Scan for the cell matching the given text and deliver its [X, Y] coordinate at center. 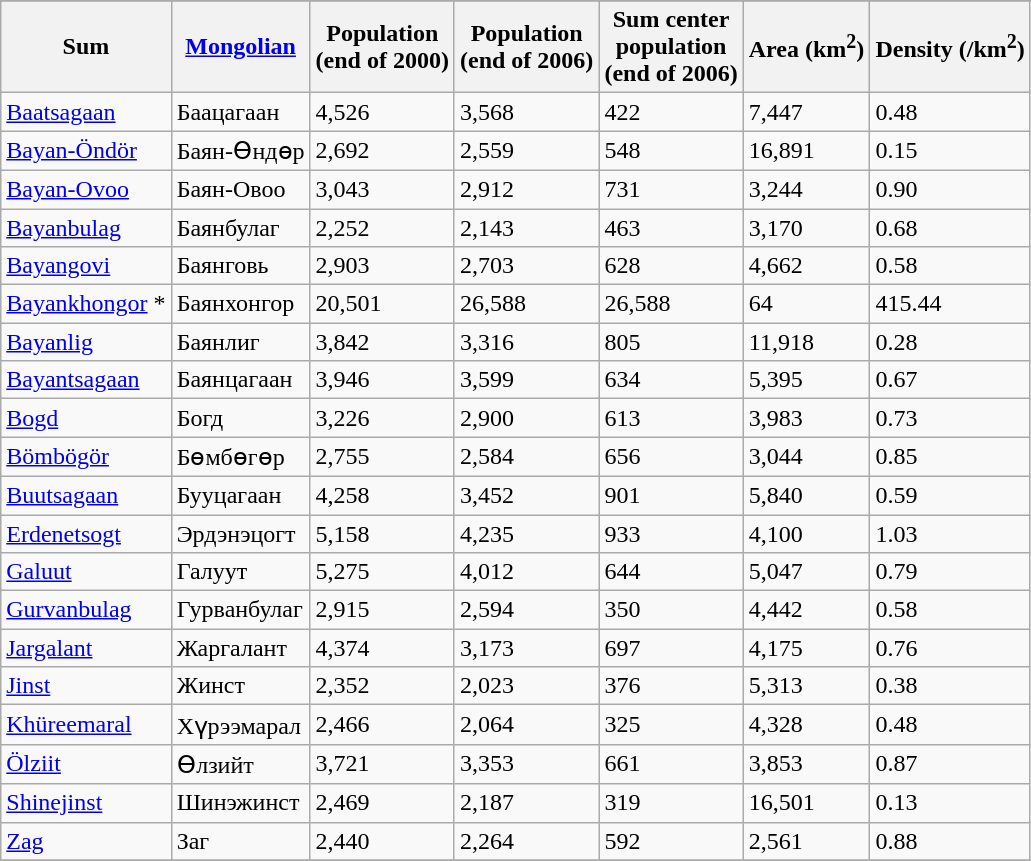
548 [671, 151]
5,158 [382, 533]
Bayan-Ovoo [86, 189]
5,395 [806, 380]
3,452 [526, 495]
628 [671, 266]
7,447 [806, 112]
2,264 [526, 841]
Баян-Өндөр [240, 151]
4,235 [526, 533]
3,316 [526, 342]
0.85 [950, 457]
Бууцагаан [240, 495]
4,442 [806, 610]
Zag [86, 841]
Баянбулаг [240, 227]
Bogd [86, 418]
2,692 [382, 151]
Хүрээмарал [240, 725]
0.15 [950, 151]
Баянхонгор [240, 304]
Galuut [86, 572]
Баянговь [240, 266]
2,915 [382, 610]
Bömbögör [86, 457]
3,842 [382, 342]
805 [671, 342]
697 [671, 648]
Bayan-Öndör [86, 151]
64 [806, 304]
2,252 [382, 227]
0.68 [950, 227]
3,170 [806, 227]
933 [671, 533]
0.59 [950, 495]
325 [671, 725]
20,501 [382, 304]
Population (end of 2000) [382, 47]
Эрдэнэцогт [240, 533]
Buutsagaan [86, 495]
1.03 [950, 533]
2,143 [526, 227]
Ölziit [86, 764]
Богд [240, 418]
2,912 [526, 189]
Баацагаан [240, 112]
Шинэжинст [240, 803]
656 [671, 457]
Mongolian [240, 47]
2,064 [526, 725]
Бөмбөгөр [240, 457]
Баянцагаан [240, 380]
3,044 [806, 457]
Gurvanbulag [86, 610]
Shinejinst [86, 803]
4,012 [526, 572]
5,275 [382, 572]
Khüreemaral [86, 725]
0.87 [950, 764]
2,703 [526, 266]
Population (end of 2006) [526, 47]
Sum [86, 47]
644 [671, 572]
2,594 [526, 610]
Өлзийт [240, 764]
376 [671, 686]
0.38 [950, 686]
901 [671, 495]
2,187 [526, 803]
3,946 [382, 380]
4,175 [806, 648]
0.28 [950, 342]
2,559 [526, 151]
0.67 [950, 380]
Bayanbulag [86, 227]
Area (km2) [806, 47]
2,023 [526, 686]
4,328 [806, 725]
0.79 [950, 572]
3,043 [382, 189]
Bayanlig [86, 342]
3,226 [382, 418]
4,100 [806, 533]
2,903 [382, 266]
0.13 [950, 803]
731 [671, 189]
Bayankhongor * [86, 304]
2,584 [526, 457]
Bayangovi [86, 266]
415.44 [950, 304]
463 [671, 227]
319 [671, 803]
0.90 [950, 189]
16,501 [806, 803]
Erdenetsogt [86, 533]
2,469 [382, 803]
5,840 [806, 495]
16,891 [806, 151]
422 [671, 112]
3,721 [382, 764]
5,047 [806, 572]
11,918 [806, 342]
3,599 [526, 380]
3,244 [806, 189]
3,568 [526, 112]
3,353 [526, 764]
2,466 [382, 725]
Density (/km2) [950, 47]
2,440 [382, 841]
661 [671, 764]
2,352 [382, 686]
634 [671, 380]
Жинст [240, 686]
2,900 [526, 418]
4,374 [382, 648]
0.73 [950, 418]
Baatsagaan [86, 112]
2,755 [382, 457]
Sum center population (end of 2006) [671, 47]
Bayantsagaan [86, 380]
4,258 [382, 495]
Галуут [240, 572]
592 [671, 841]
5,313 [806, 686]
Баян-Овоо [240, 189]
350 [671, 610]
0.88 [950, 841]
4,662 [806, 266]
3,983 [806, 418]
0.76 [950, 648]
2,561 [806, 841]
Jinst [86, 686]
3,173 [526, 648]
613 [671, 418]
Баянлиг [240, 342]
3,853 [806, 764]
Заг [240, 841]
Гурванбулаг [240, 610]
4,526 [382, 112]
Жаргалант [240, 648]
Jargalant [86, 648]
